Scan for the cell matching the given text and deliver its (x, y) coordinate at center. 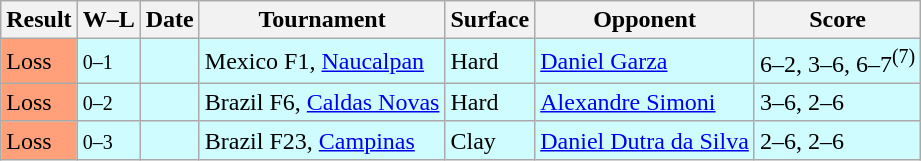
Opponent (645, 20)
Mexico F1, Naucalpan (322, 62)
0–3 (108, 140)
Daniel Dutra da Silva (645, 140)
Result (39, 20)
Clay (490, 140)
0–2 (108, 102)
3–6, 2–6 (837, 102)
Surface (490, 20)
Date (170, 20)
Brazil F6, Caldas Novas (322, 102)
2–6, 2–6 (837, 140)
Tournament (322, 20)
Score (837, 20)
Daniel Garza (645, 62)
6–2, 3–6, 6–7(7) (837, 62)
Alexandre Simoni (645, 102)
W–L (108, 20)
Brazil F23, Campinas (322, 140)
0–1 (108, 62)
